Extract the (x, y) coordinate from the center of the cell holding the provided text.  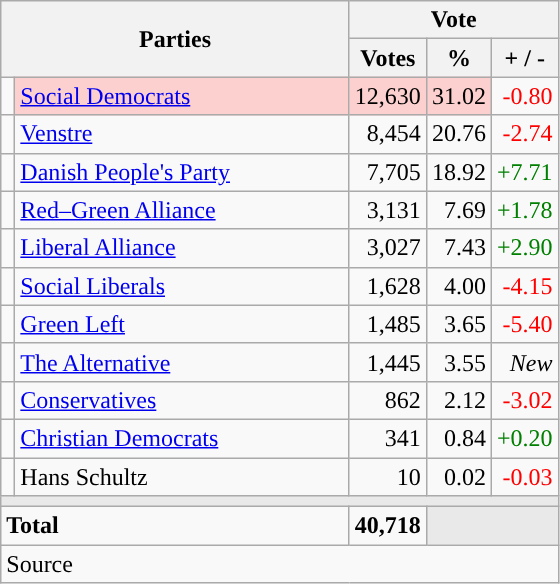
Votes (388, 58)
-0.80 (524, 96)
Parties (176, 39)
4.00 (458, 286)
1,445 (388, 362)
18.92 (458, 172)
Christian Democrats (182, 438)
Venstre (182, 134)
+1.78 (524, 210)
862 (388, 400)
10 (388, 477)
0.02 (458, 477)
-0.03 (524, 477)
New (524, 362)
Social Liberals (182, 286)
Green Left (182, 324)
Total (176, 526)
+0.20 (524, 438)
7.69 (458, 210)
Vote (454, 20)
20.76 (458, 134)
+2.90 (524, 248)
Hans Schultz (182, 477)
40,718 (388, 526)
Liberal Alliance (182, 248)
12,630 (388, 96)
0.84 (458, 438)
-2.74 (524, 134)
341 (388, 438)
7,705 (388, 172)
3,131 (388, 210)
-5.40 (524, 324)
-4.15 (524, 286)
-3.02 (524, 400)
+7.71 (524, 172)
Danish People's Party (182, 172)
Conservatives (182, 400)
The Alternative (182, 362)
Red–Green Alliance (182, 210)
1,485 (388, 324)
8,454 (388, 134)
Source (280, 564)
% (458, 58)
Social Democrats (182, 96)
3,027 (388, 248)
3.55 (458, 362)
1,628 (388, 286)
+ / - (524, 58)
31.02 (458, 96)
7.43 (458, 248)
2.12 (458, 400)
3.65 (458, 324)
